Determine the (X, Y) coordinate at the center of the cell enclosing the given text.  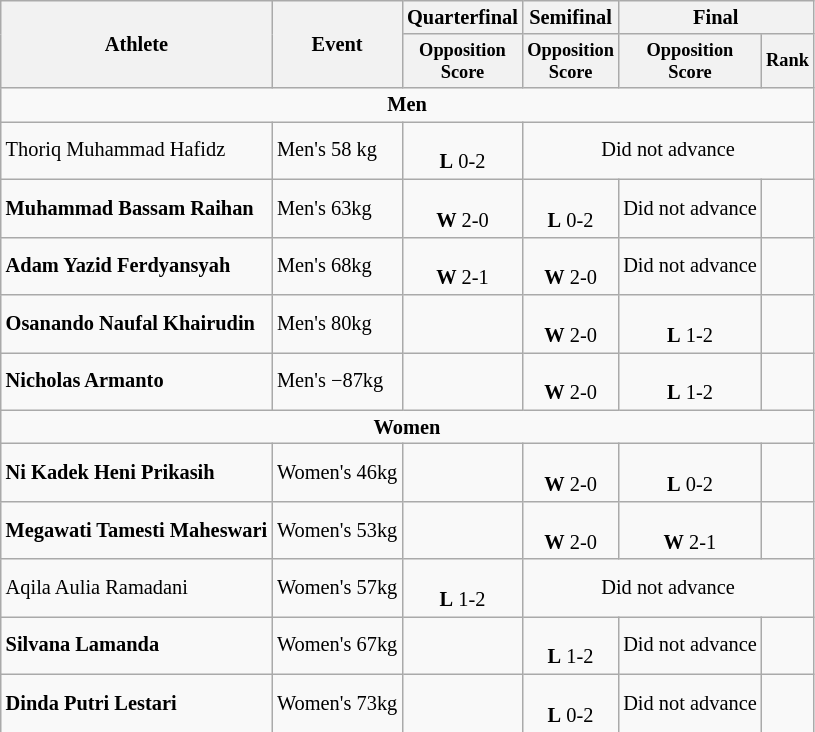
Men's 63kg (337, 208)
Event (337, 44)
Women's 57kg (337, 588)
Silvana Lamanda (136, 645)
Men (408, 105)
Semifinal (571, 17)
Women's 67kg (337, 645)
Dinda Putri Lestari (136, 703)
Final (716, 17)
Ni Kadek Heni Prikasih (136, 472)
Men's −87kg (337, 381)
Megawati Tamesti Maheswari (136, 530)
Aqila Aulia Ramadani (136, 588)
Women's 46kg (337, 472)
Thoriq Muhammad Hafidz (136, 150)
Quarterfinal (462, 17)
Men's 58 kg (337, 150)
Women's 53kg (337, 530)
Women's 73kg (337, 703)
Rank (788, 61)
Muhammad Bassam Raihan (136, 208)
Nicholas Armanto (136, 381)
Athlete (136, 44)
Osanando Naufal Khairudin (136, 323)
Men's 68kg (337, 266)
Adam Yazid Ferdyansyah (136, 266)
Men's 80kg (337, 323)
Women (408, 427)
